Find where the given text appears and provide that cell's center as [X, Y] coordinate. 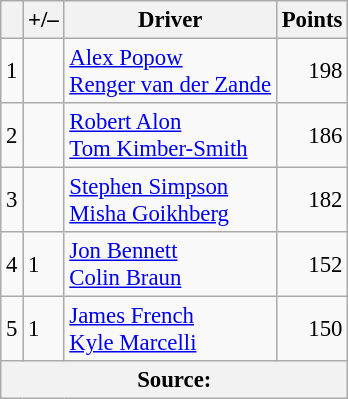
Jon Bennett Colin Braun [170, 264]
150 [312, 330]
182 [312, 200]
+/– [44, 20]
Driver [170, 20]
5 [12, 330]
152 [312, 264]
2 [12, 136]
4 [12, 264]
Points [312, 20]
Alex Popow Renger van der Zande [170, 72]
3 [12, 200]
Robert Alon Tom Kimber-Smith [170, 136]
198 [312, 72]
186 [312, 136]
Stephen Simpson Misha Goikhberg [170, 200]
James French Kyle Marcelli [170, 330]
